Output the (X, Y) coordinate of the center of the cell containing the given text.  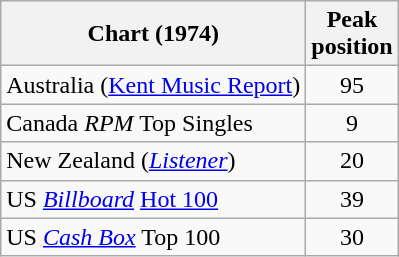
US Billboard Hot 100 (154, 199)
US Cash Box Top 100 (154, 237)
Chart (1974) (154, 34)
20 (352, 161)
Peakposition (352, 34)
30 (352, 237)
9 (352, 123)
Canada RPM Top Singles (154, 123)
Australia (Kent Music Report) (154, 85)
39 (352, 199)
95 (352, 85)
New Zealand (Listener) (154, 161)
